Return the (X, Y) coordinate for the center point of the cell that contains the specified text.  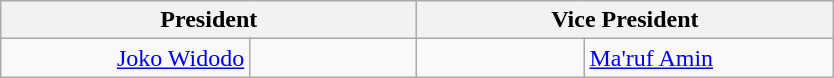
Ma'ruf Amin (708, 58)
Joko Widodo (126, 58)
President (209, 20)
Vice President (625, 20)
